Extract the (x, y) coordinate from the center of the cell holding the provided text.  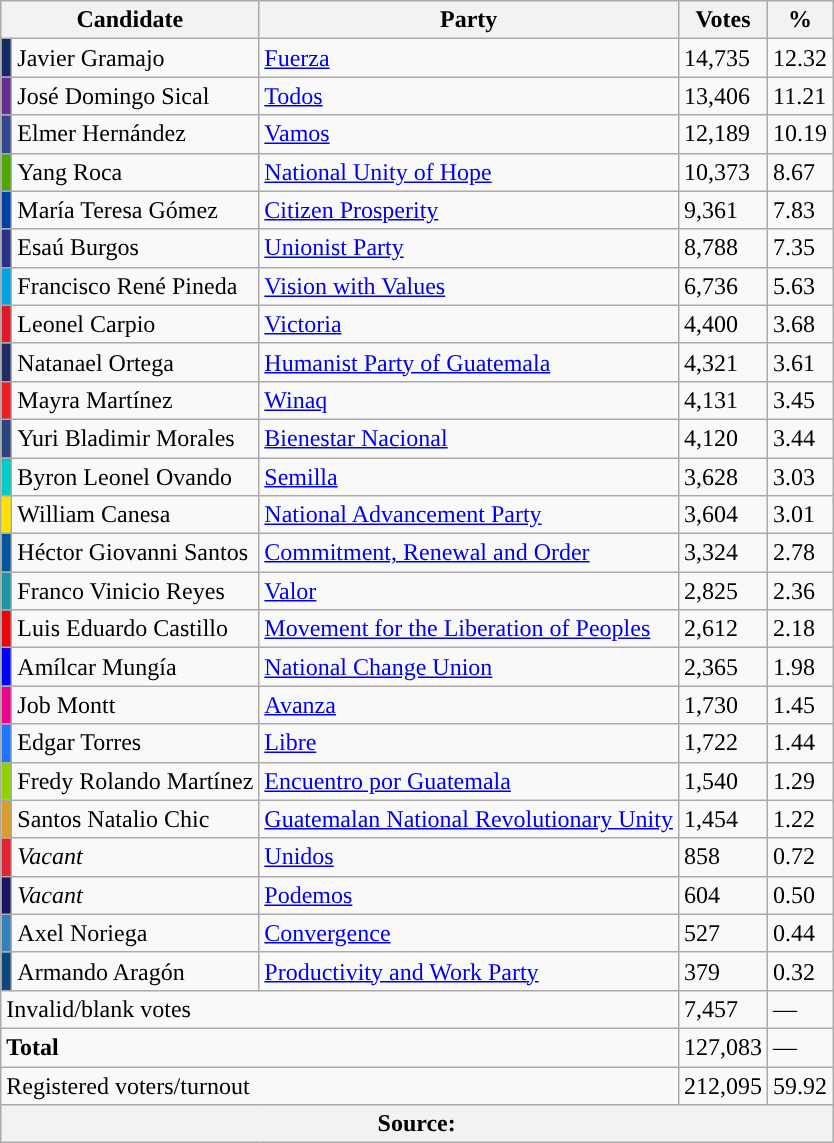
6,736 (722, 286)
Semilla (469, 477)
13,406 (722, 96)
Movement for the Liberation of Peoples (469, 629)
Axel Noriega (136, 933)
3.44 (800, 438)
Vamos (469, 134)
Javier Gramajo (136, 58)
Yang Roca (136, 172)
Byron Leonel Ovando (136, 477)
% (800, 20)
Guatemalan National Revolutionary Unity (469, 819)
1.29 (800, 781)
Valor (469, 591)
Esaú Burgos (136, 248)
Leonel Carpio (136, 324)
4,400 (722, 324)
2.18 (800, 629)
14,735 (722, 58)
0.32 (800, 971)
858 (722, 857)
2.36 (800, 591)
Job Montt (136, 705)
1,722 (722, 743)
Natanael Ortega (136, 362)
10.19 (800, 134)
12.32 (800, 58)
1.22 (800, 819)
11.21 (800, 96)
Franco Vinicio Reyes (136, 591)
3,628 (722, 477)
604 (722, 895)
0.72 (800, 857)
1,454 (722, 819)
3.01 (800, 515)
Citizen Prosperity (469, 210)
Source: (417, 1124)
1,540 (722, 781)
Luis Eduardo Castillo (136, 629)
Armando Aragón (136, 971)
Candidate (130, 20)
10,373 (722, 172)
Invalid/blank votes (340, 1009)
Avanza (469, 705)
4,321 (722, 362)
2,825 (722, 591)
Amílcar Mungía (136, 667)
Libre (469, 743)
Victoria (469, 324)
Yuri Bladimir Morales (136, 438)
212,095 (722, 1085)
José Domingo Sical (136, 96)
Votes (722, 20)
Unionist Party (469, 248)
Mayra Martínez (136, 400)
Francisco René Pineda (136, 286)
Elmer Hernández (136, 134)
Winaq (469, 400)
0.44 (800, 933)
National Unity of Hope (469, 172)
2,612 (722, 629)
59.92 (800, 1085)
3,604 (722, 515)
National Change Union (469, 667)
12,189 (722, 134)
Party (469, 20)
Productivity and Work Party (469, 971)
1.45 (800, 705)
National Advancement Party (469, 515)
William Canesa (136, 515)
7.35 (800, 248)
Podemos (469, 895)
3.68 (800, 324)
379 (722, 971)
Todos (469, 96)
Edgar Torres (136, 743)
1.98 (800, 667)
3,324 (722, 553)
Convergence (469, 933)
5.63 (800, 286)
Vision with Values (469, 286)
4,131 (722, 400)
Humanist Party of Guatemala (469, 362)
1.44 (800, 743)
3.03 (800, 477)
1,730 (722, 705)
9,361 (722, 210)
2,365 (722, 667)
Total (340, 1047)
Bienestar Nacional (469, 438)
Fredy Rolando Martínez (136, 781)
8.67 (800, 172)
127,083 (722, 1047)
Héctor Giovanni Santos (136, 553)
Unidos (469, 857)
4,120 (722, 438)
Encuentro por Guatemala (469, 781)
Commitment, Renewal and Order (469, 553)
7.83 (800, 210)
0.50 (800, 895)
8,788 (722, 248)
3.61 (800, 362)
2.78 (800, 553)
Fuerza (469, 58)
3.45 (800, 400)
7,457 (722, 1009)
Santos Natalio Chic (136, 819)
527 (722, 933)
Registered voters/turnout (340, 1085)
María Teresa Gómez (136, 210)
